Scan for the cell matching the given text and deliver its (X, Y) coordinate at center. 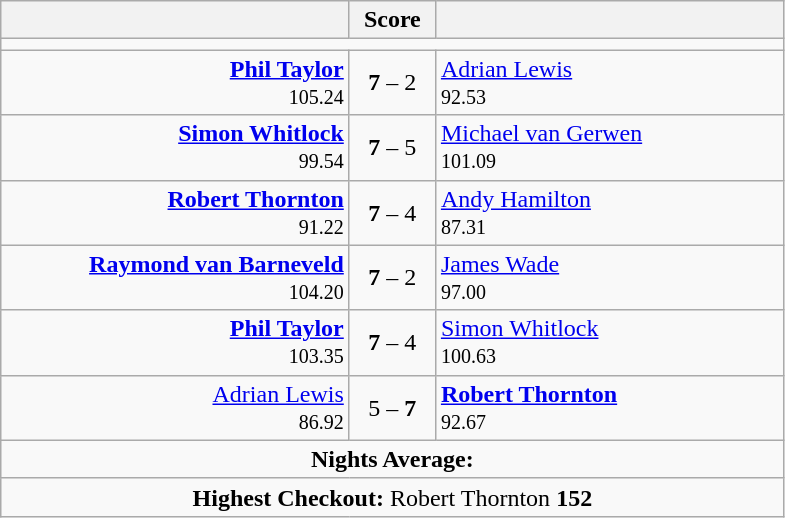
Score (392, 20)
7 – 5 (392, 148)
Nights Average: (392, 459)
Adrian Lewis 92.53 (610, 82)
Robert Thornton 91.22 (176, 212)
Simon Whitlock 100.63 (610, 342)
Robert Thornton 92.67 (610, 408)
5 – 7 (392, 408)
Phil Taylor 105.24 (176, 82)
Raymond van Barneveld 104.20 (176, 278)
Andy Hamilton 87.31 (610, 212)
Highest Checkout: Robert Thornton 152 (392, 497)
Adrian Lewis 86.92 (176, 408)
Michael van Gerwen 101.09 (610, 148)
Simon Whitlock 99.54 (176, 148)
James Wade 97.00 (610, 278)
Phil Taylor 103.35 (176, 342)
